For the text-containing cell, return its midpoint in [x, y] coordinate format. 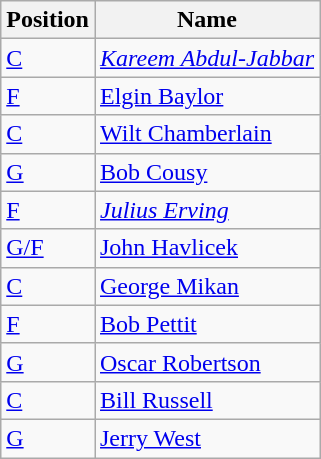
Julius Erving [206, 210]
Bob Pettit [206, 324]
Oscar Robertson [206, 362]
George Mikan [206, 286]
John Havlicek [206, 248]
Elgin Baylor [206, 96]
Position [48, 20]
Kareem Abdul-Jabbar [206, 58]
Bob Cousy [206, 172]
Bill Russell [206, 400]
G/F [48, 248]
Wilt Chamberlain [206, 134]
Jerry West [206, 438]
Name [206, 20]
